Scan for the cell matching the given text and deliver its (X, Y) coordinate at center. 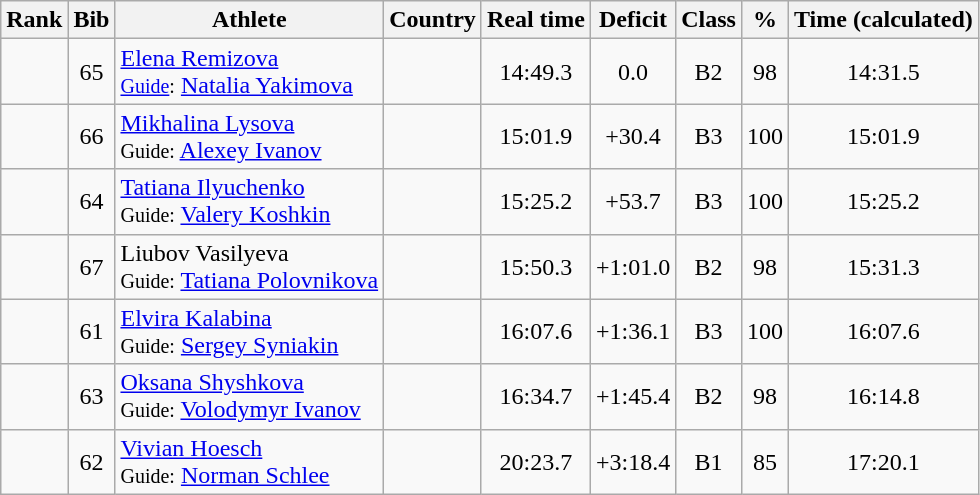
16:34.7 (536, 396)
Real time (536, 20)
15:50.3 (536, 266)
Deficit (632, 20)
20:23.7 (536, 462)
14:49.3 (536, 72)
61 (92, 332)
Mikhalina LysovaGuide: Alexey Ivanov (250, 136)
Athlete (250, 20)
Tatiana IlyuchenkoGuide: Valery Koshkin (250, 202)
63 (92, 396)
+1:45.4 (632, 396)
85 (764, 462)
+1:36.1 (632, 332)
65 (92, 72)
Rank (34, 20)
% (764, 20)
+30.4 (632, 136)
+53.7 (632, 202)
+1:01.0 (632, 266)
62 (92, 462)
Vivian HoeschGuide: Norman Schlee (250, 462)
Time (calculated) (883, 20)
0.0 (632, 72)
Class (709, 20)
Liubov VasilyevaGuide: Tatiana Polovnikova (250, 266)
17:20.1 (883, 462)
Country (433, 20)
15:31.3 (883, 266)
14:31.5 (883, 72)
66 (92, 136)
B1 (709, 462)
Elena RemizovaGuide: Natalia Yakimova (250, 72)
64 (92, 202)
Oksana ShyshkovaGuide: Volodymyr Ivanov (250, 396)
16:14.8 (883, 396)
Elvira KalabinaGuide: Sergey Syniakin (250, 332)
67 (92, 266)
Bib (92, 20)
+3:18.4 (632, 462)
